Determine the (X, Y) coordinate at the center of the cell enclosing the given text.  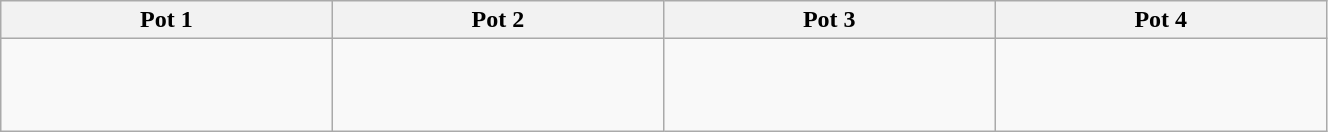
Pot 4 (1160, 20)
Pot 3 (830, 20)
Pot 2 (498, 20)
Pot 1 (166, 20)
